Scan for the cell matching the given text and deliver its [x, y] coordinate at center. 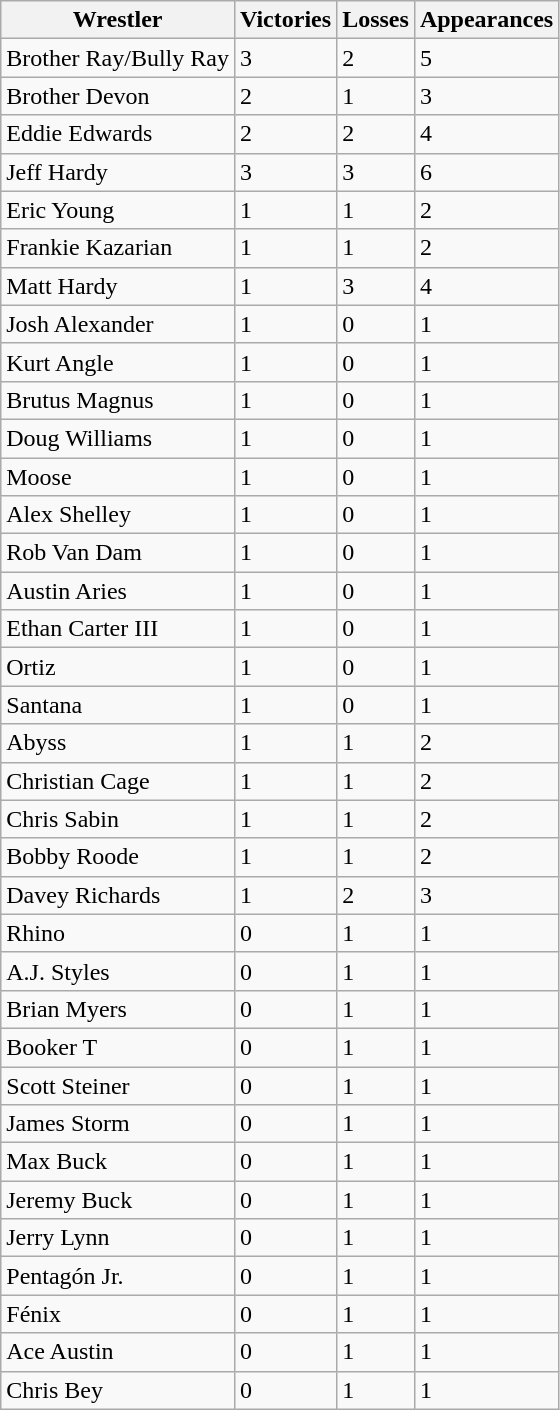
Eddie Edwards [118, 134]
Abyss [118, 743]
Scott Steiner [118, 1085]
Brother Ray/Bully Ray [118, 58]
A.J. Styles [118, 971]
Rob Van Dam [118, 553]
Chris Sabin [118, 819]
Fénix [118, 1314]
Jeff Hardy [118, 172]
Austin Aries [118, 591]
Doug Williams [118, 438]
Ethan Carter III [118, 629]
Losses [376, 20]
Brutus Magnus [118, 400]
Ortiz [118, 667]
Rhino [118, 933]
Ace Austin [118, 1352]
Frankie Kazarian [118, 248]
Eric Young [118, 210]
Christian Cage [118, 781]
Matt Hardy [118, 286]
Wrestler [118, 20]
6 [486, 172]
Davey Richards [118, 895]
Alex Shelley [118, 515]
Pentagón Jr. [118, 1276]
Jerry Lynn [118, 1238]
Chris Bey [118, 1390]
Josh Alexander [118, 324]
Victories [285, 20]
James Storm [118, 1124]
Bobby Roode [118, 857]
Santana [118, 705]
Brian Myers [118, 1009]
Appearances [486, 20]
5 [486, 58]
Moose [118, 477]
Booker T [118, 1047]
Brother Devon [118, 96]
Jeremy Buck [118, 1200]
Kurt Angle [118, 362]
Max Buck [118, 1162]
